Find where the given text appears and provide that cell's center as [X, Y] coordinate. 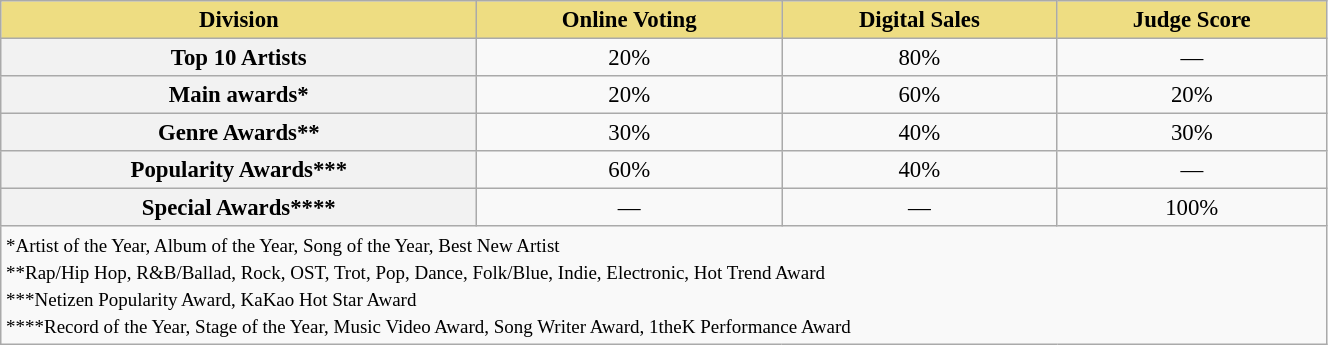
Digital Sales [920, 20]
Judge Score [1192, 20]
Popularity Awards*** [239, 170]
Division [239, 20]
100% [1192, 208]
Top 10 Artists [239, 58]
Online Voting [630, 20]
Main awards* [239, 95]
80% [920, 58]
Special Awards**** [239, 208]
Genre Awards** [239, 133]
